Find where the given text appears and provide that cell's center as (x, y) coordinate. 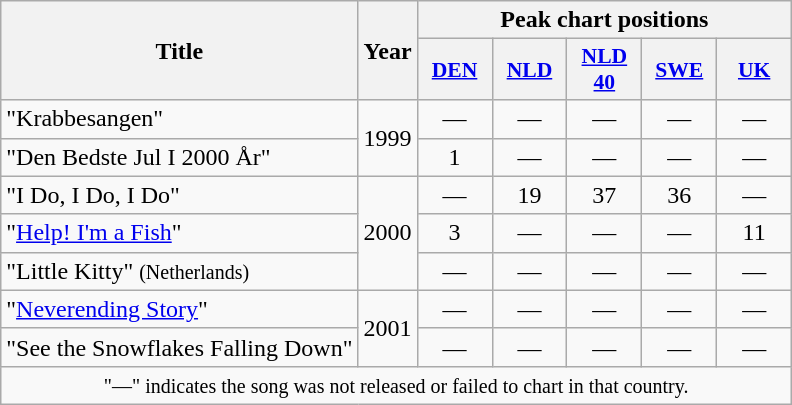
"See the Snowflakes Falling Down" (180, 347)
DEN (454, 70)
"Den Bedste Jul I 2000 År" (180, 157)
"Neverending Story" (180, 309)
1 (454, 157)
19 (530, 195)
1999 (388, 138)
3 (454, 233)
SWE (680, 70)
"Little Kitty" (Netherlands) (180, 271)
36 (680, 195)
Title (180, 50)
11 (754, 233)
Peak chart positions (604, 20)
UK (754, 70)
37 (604, 195)
"I Do, I Do, I Do" (180, 195)
2000 (388, 233)
NLD (530, 70)
"Help! I'm a Fish" (180, 233)
2001 (388, 328)
"Krabbesangen" (180, 119)
Year (388, 50)
"—" indicates the song was not released or failed to chart in that country. (396, 385)
NLD40 (604, 70)
